Find where the given text appears and provide that cell's center as [X, Y] coordinate. 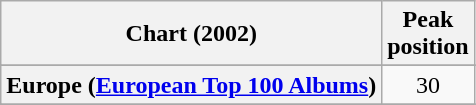
30 [428, 85]
Peakposition [428, 34]
Europe (European Top 100 Albums) [192, 85]
Chart (2002) [192, 34]
